Capture the cell that displays the provided text and extract its [x, y] central coordinate. 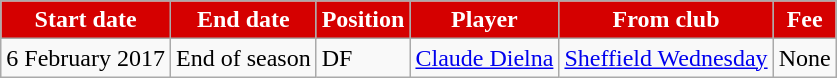
DF [363, 58]
Sheffield Wednesday [666, 58]
End of season [243, 58]
Position [363, 20]
From club [666, 20]
Fee [804, 20]
6 February 2017 [86, 58]
End date [243, 20]
Claude Dielna [484, 58]
Player [484, 20]
Start date [86, 20]
None [804, 58]
